Locate the cell with the specified text and output its (X, Y) center coordinate. 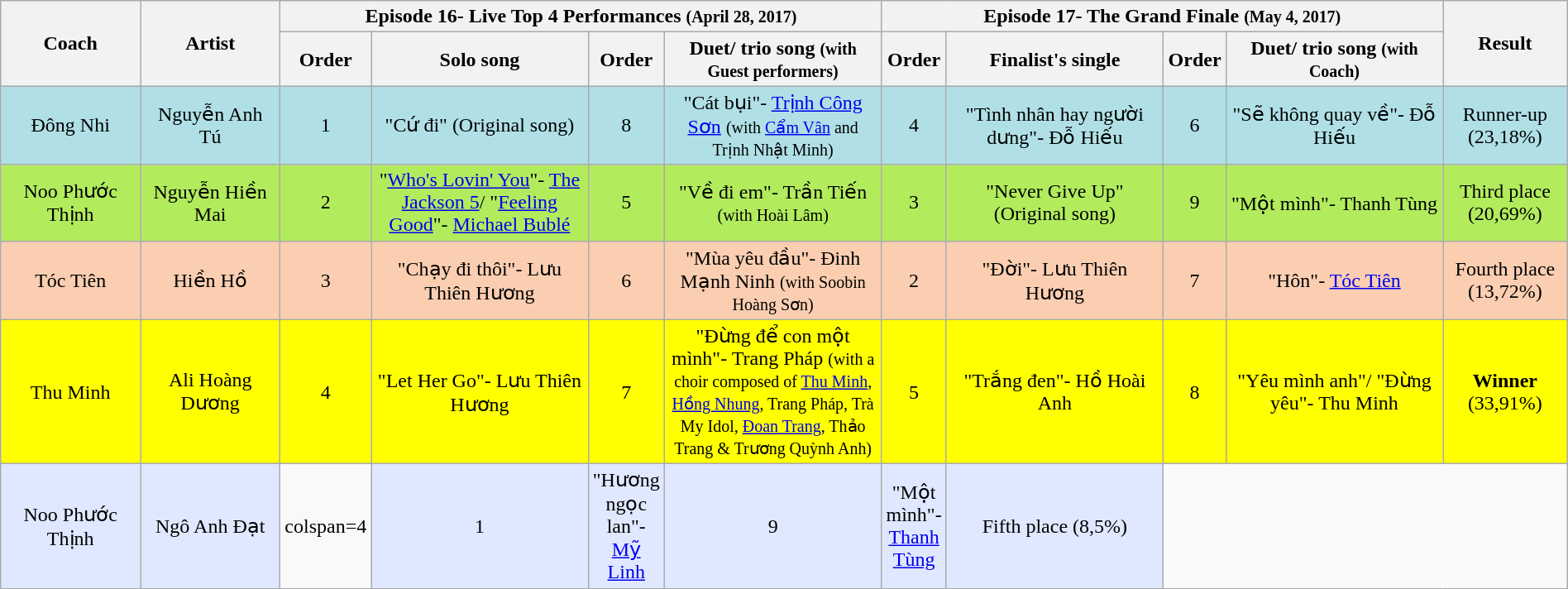
Fifth place (8,5%) (1054, 526)
"Hương ngọc lan"- Mỹ Linh (626, 526)
Runner-up (23,18%) (1505, 126)
"Chạy đi thôi"- Lưu Thiên Hương (480, 280)
"Yêu mình anh"/ "Đừng yêu"- Thu Minh (1334, 392)
Episode 16- Live Top 4 Performances (April 28, 2017) (581, 17)
"Đời"- Lưu Thiên Hương (1054, 280)
"Hôn"- Tóc Tiên (1334, 280)
Solo song (480, 60)
"Never Give Up" (Original song) (1054, 203)
Đông Nhi (71, 126)
"Trắng đen"- Hồ Hoài Anh (1054, 392)
Ngô Anh Đạt (210, 526)
Third place (20,69%) (1505, 203)
Nguyễn Hiền Mai (210, 203)
Hiền Hồ (210, 280)
Fourth place (13,72%) (1505, 280)
Episode 17- The Grand Finale (May 4, 2017) (1163, 17)
Result (1505, 43)
Coach (71, 43)
Finalist's single (1054, 60)
Thu Minh (71, 392)
"Who's Lovin' You"- The Jackson 5/ "Feeling Good"- Michael Bublé (480, 203)
Artist (210, 43)
"Tình nhân hay người dưng"- Đỗ Hiếu (1054, 126)
Duet/ trio song (with Coach) (1334, 60)
"Về đi em"- Trần Tiến (with Hoài Lâm) (772, 203)
Ali Hoàng Dương (210, 392)
colspan=4 (326, 526)
"Cát bụi"- Trịnh Công Sơn (with Cẩm Vân and Trịnh Nhật Minh) (772, 126)
Winner (33,91%) (1505, 392)
"Mùa yêu đầu"- Đinh Mạnh Ninh (with Soobin Hoàng Sơn) (772, 280)
"Sẽ không quay về"- Đỗ Hiếu (1334, 126)
Duet/ trio song (with Guest performers) (772, 60)
Nguyễn Anh Tú (210, 126)
Tóc Tiên (71, 280)
"Let Her Go"- Lưu Thiên Hương (480, 392)
"Cứ đi" (Original song) (480, 126)
